Detect which cell encompasses the target text, then output its (X, Y) center coordinate. 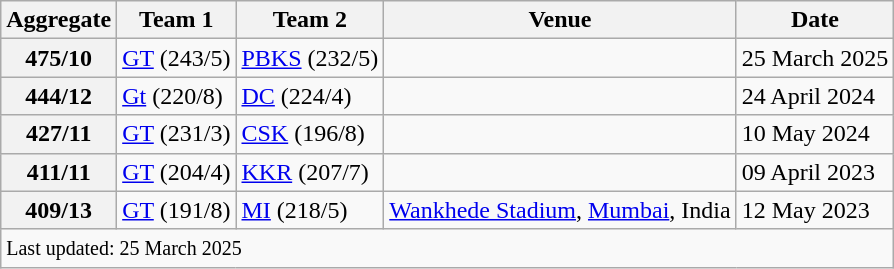
09 April 2023 (815, 172)
409/13 (59, 210)
Team 2 (310, 20)
12 May 2023 (815, 210)
MI (218/5) (310, 210)
GT (191/8) (176, 210)
25 March 2025 (815, 58)
475/10 (59, 58)
Team 1 (176, 20)
Venue (560, 20)
Aggregate (59, 20)
427/11 (59, 134)
DC (224/4) (310, 96)
Last updated: 25 March 2025 (448, 248)
GT (204/4) (176, 172)
PBKS (232/5) (310, 58)
GT (231/3) (176, 134)
GT (243/5) (176, 58)
CSK (196/8) (310, 134)
444/12 (59, 96)
10 May 2024 (815, 134)
Wankhede Stadium, Mumbai, India (560, 210)
411/11 (59, 172)
Gt (220/8) (176, 96)
24 April 2024 (815, 96)
KKR (207/7) (310, 172)
Date (815, 20)
